Return [x, y] of the center of cell containing provided text 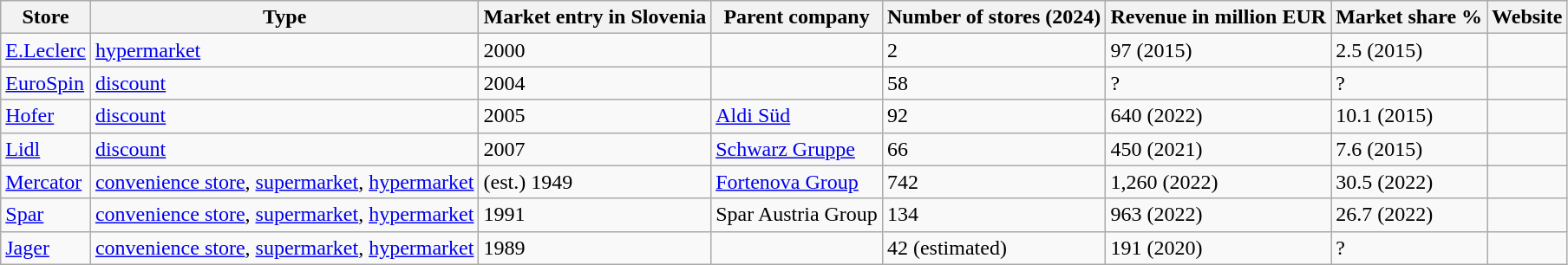
Type [284, 17]
Parent company [797, 17]
Spar Austria Group [797, 215]
97 (2015) [1218, 50]
Fortenova Group [797, 182]
Hofer [46, 116]
Number of stores (2024) [994, 17]
30.5 (2022) [1409, 182]
2 [994, 50]
Mercator [46, 182]
Jager [46, 248]
2004 [595, 83]
Store [46, 17]
hypermarket [284, 50]
Market entry in Slovenia [595, 17]
42 (estimated) [994, 248]
2007 [595, 149]
742 [994, 182]
2000 [595, 50]
7.6 (2015) [1409, 149]
E.Leclerc [46, 50]
Revenue in million EUR [1218, 17]
26.7 (2022) [1409, 215]
963 (2022) [1218, 215]
640 (2022) [1218, 116]
Schwarz Gruppe [797, 149]
(est.) 1949 [595, 182]
1989 [595, 248]
450 (2021) [1218, 149]
2005 [595, 116]
Market share % [1409, 17]
10.1 (2015) [1409, 116]
Website [1527, 17]
1,260 (2022) [1218, 182]
Aldi Süd [797, 116]
58 [994, 83]
2.5 (2015) [1409, 50]
92 [994, 116]
EuroSpin [46, 83]
134 [994, 215]
66 [994, 149]
Spar [46, 215]
191 (2020) [1218, 248]
1991 [595, 215]
Lidl [46, 149]
